Find where the given text appears and provide that cell's center as [x, y] coordinate. 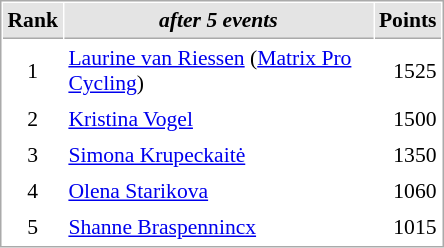
1015 [408, 227]
Rank [32, 21]
1 [32, 70]
Points [408, 21]
1525 [408, 70]
Simona Krupeckaitė [218, 155]
1350 [408, 155]
1500 [408, 119]
after 5 events [218, 21]
Olena Starikova [218, 191]
Kristina Vogel [218, 119]
1060 [408, 191]
3 [32, 155]
Laurine van Riessen (Matrix Pro Cycling) [218, 70]
4 [32, 191]
5 [32, 227]
2 [32, 119]
Shanne Braspennincx [218, 227]
